Return [x, y] of the center of cell containing provided text 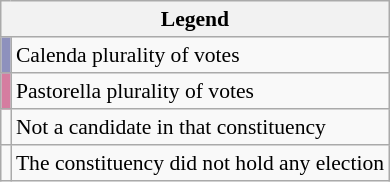
Not a candidate in that constituency [200, 127]
Calenda plurality of votes [200, 55]
The constituency did not hold any election [200, 163]
Legend [195, 19]
Pastorella plurality of votes [200, 91]
